For the text-containing cell, return its midpoint in [X, Y] coordinate format. 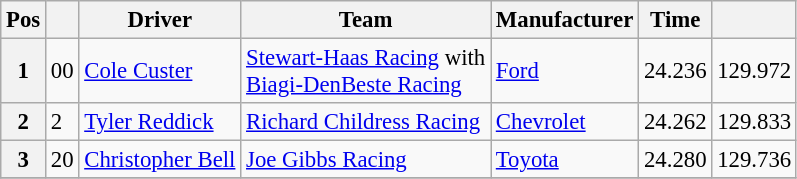
20 [62, 160]
Joe Gibbs Racing [366, 160]
Driver [160, 20]
129.833 [754, 122]
00 [62, 72]
Ford [564, 72]
3 [24, 160]
Tyler Reddick [160, 122]
Cole Custer [160, 72]
129.972 [754, 72]
24.262 [676, 122]
Richard Childress Racing [366, 122]
Team [366, 20]
129.736 [754, 160]
Chevrolet [564, 122]
1 [24, 72]
Time [676, 20]
Toyota [564, 160]
Christopher Bell [160, 160]
Pos [24, 20]
24.280 [676, 160]
24.236 [676, 72]
Stewart-Haas Racing with Biagi-DenBeste Racing [366, 72]
Manufacturer [564, 20]
